From the cell containing the given text, extract its center point as [X, Y] coordinate. 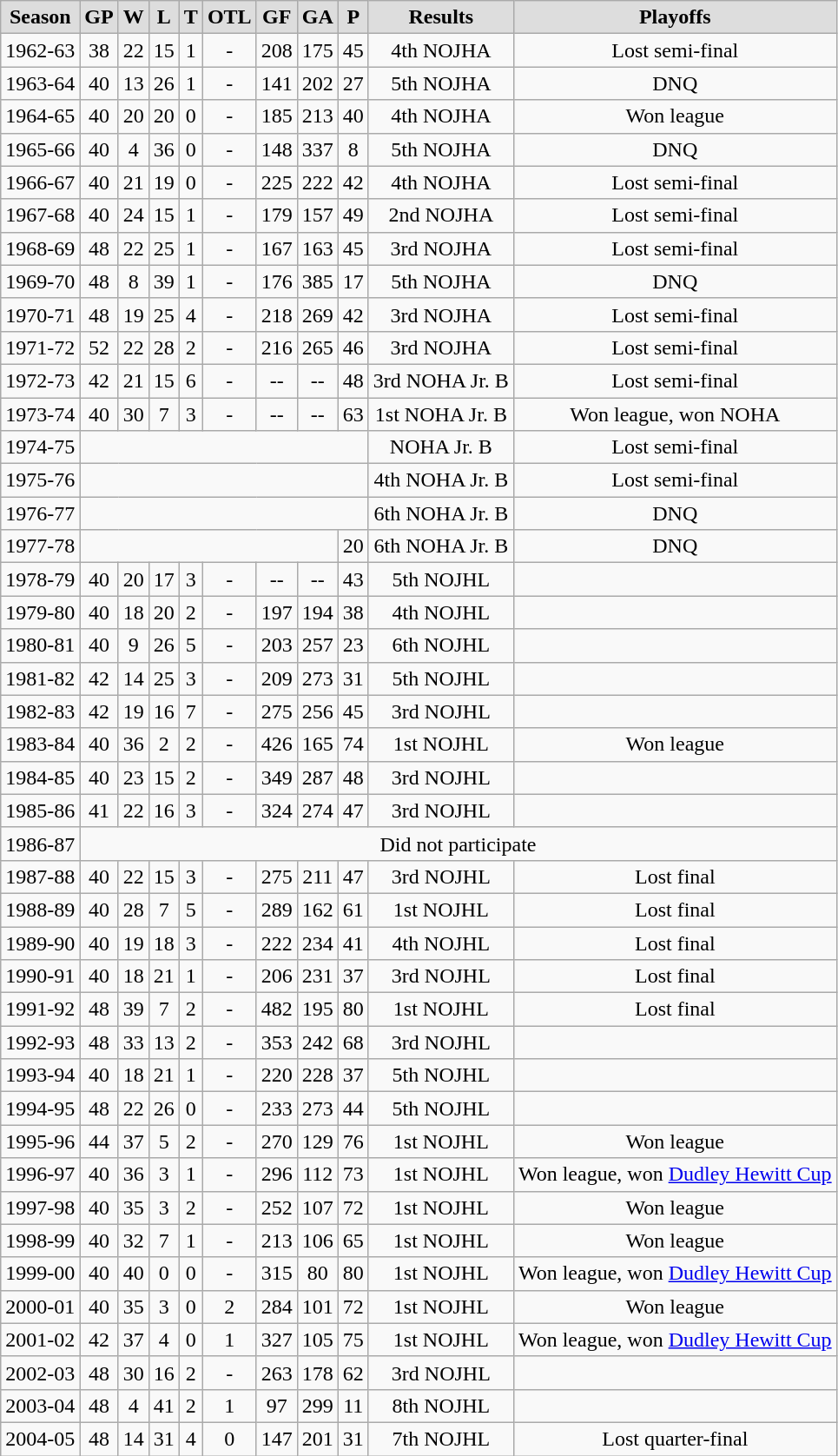
3rd NOHA Jr. B [441, 381]
1989-90 [40, 943]
263 [276, 1373]
195 [318, 1009]
256 [318, 711]
203 [276, 645]
211 [318, 877]
1972-73 [40, 381]
175 [318, 50]
1969-70 [40, 281]
2nd NOJHA [441, 215]
2001-02 [40, 1340]
1991-92 [40, 1009]
270 [276, 1142]
1987-88 [40, 877]
1965-66 [40, 149]
Playoffs [675, 17]
1999-00 [40, 1274]
234 [318, 943]
105 [318, 1340]
349 [276, 778]
GP [99, 17]
2003-04 [40, 1406]
231 [318, 976]
201 [318, 1439]
185 [276, 116]
32 [134, 1241]
209 [276, 678]
P [353, 17]
1990-91 [40, 976]
1986-87 [40, 844]
1975-76 [40, 480]
75 [353, 1340]
24 [134, 215]
GA [318, 17]
2002-03 [40, 1373]
Lost quarter-final [675, 1439]
1994-95 [40, 1109]
197 [276, 612]
68 [353, 1042]
7th NOJHL [441, 1439]
2004-05 [40, 1439]
1979-80 [40, 612]
265 [318, 347]
1973-74 [40, 414]
157 [318, 215]
46 [353, 347]
65 [353, 1241]
27 [353, 83]
107 [318, 1208]
179 [276, 215]
242 [318, 1042]
324 [276, 811]
76 [353, 1142]
8th NOJHL [441, 1406]
73 [353, 1175]
296 [276, 1175]
178 [318, 1373]
101 [318, 1307]
61 [353, 910]
Won league, won NOHA [675, 414]
Results [441, 17]
202 [318, 83]
NOHA Jr. B [441, 447]
Season [40, 17]
233 [276, 1109]
327 [276, 1340]
147 [276, 1439]
218 [276, 314]
176 [276, 281]
1984-85 [40, 778]
106 [318, 1241]
385 [318, 281]
228 [318, 1075]
97 [276, 1406]
1997-98 [40, 1208]
148 [276, 149]
163 [318, 248]
269 [318, 314]
T [191, 17]
33 [134, 1042]
1983-84 [40, 745]
220 [276, 1075]
OTL [229, 17]
1964-65 [40, 116]
162 [318, 910]
49 [353, 215]
4th NOHA Jr. B [441, 480]
1982-83 [40, 711]
1974-75 [40, 447]
1981-82 [40, 678]
284 [276, 1307]
1992-93 [40, 1042]
315 [276, 1274]
GF [276, 17]
1978-79 [40, 579]
141 [276, 83]
216 [276, 347]
225 [276, 182]
165 [318, 745]
167 [276, 248]
426 [276, 745]
1967-68 [40, 215]
129 [318, 1142]
1977-78 [40, 546]
9 [134, 645]
1976-77 [40, 513]
63 [353, 414]
1962-63 [40, 50]
337 [318, 149]
353 [276, 1042]
287 [318, 778]
257 [318, 645]
52 [99, 347]
252 [276, 1208]
1963-64 [40, 83]
1st NOHA Jr. B [441, 414]
2000-01 [40, 1307]
1988-89 [40, 910]
206 [276, 976]
1971-72 [40, 347]
289 [276, 910]
6th NOJHL [441, 645]
482 [276, 1009]
11 [353, 1406]
1970-71 [40, 314]
6 [191, 381]
1968-69 [40, 248]
1993-94 [40, 1075]
1996-97 [40, 1175]
1985-86 [40, 811]
208 [276, 50]
Did not participate [459, 844]
62 [353, 1373]
194 [318, 612]
1995-96 [40, 1142]
112 [318, 1175]
299 [318, 1406]
W [134, 17]
L [163, 17]
1966-67 [40, 182]
1980-81 [40, 645]
74 [353, 745]
43 [353, 579]
274 [318, 811]
1998-99 [40, 1241]
